Determine the [X, Y] coordinate at the center of the cell enclosing the given text.  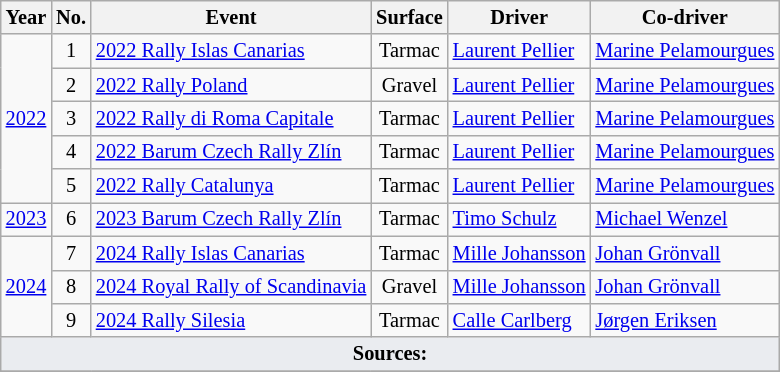
Event [231, 17]
2024 Royal Rally of Scandinavia [231, 287]
4 [71, 152]
2024 Rally Silesia [231, 320]
Surface [409, 17]
2022 Rally Poland [231, 85]
3 [71, 118]
2024 Rally Islas Canarias [231, 253]
2022 Rally di Roma Capitale [231, 118]
Timo Schulz [520, 219]
2022 Rally Catalunya [231, 186]
2022 Barum Czech Rally Zlín [231, 152]
Co-driver [684, 17]
2023 [26, 219]
2 [71, 85]
2022 Rally Islas Canarias [231, 51]
8 [71, 287]
Jørgen Eriksen [684, 320]
1 [71, 51]
9 [71, 320]
2023 Barum Czech Rally Zlín [231, 219]
2022 [26, 118]
Driver [520, 17]
Calle Carlberg [520, 320]
Year [26, 17]
6 [71, 219]
Michael Wenzel [684, 219]
2024 [26, 286]
Sources: [390, 354]
5 [71, 186]
No. [71, 17]
7 [71, 253]
